Return the (x, y) coordinate for the center point of the cell that contains the specified text.  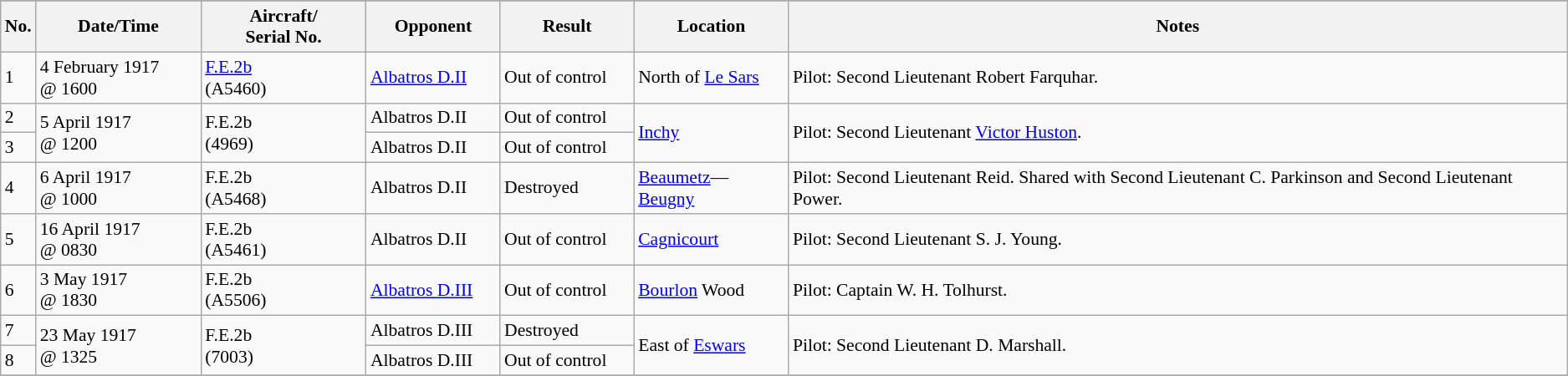
Inchy (711, 132)
1 (18, 77)
Pilot: Captain W. H. Tolhurst. (1177, 291)
Pilot: Second Lieutenant D. Marshall. (1177, 346)
8 (18, 361)
Pilot: Second Lieutenant Robert Farquhar. (1177, 77)
4 February 1917@ 1600 (119, 77)
Pilot: Second Lieutenant Victor Huston. (1177, 132)
6 April 1917@ 1000 (119, 189)
3 May 1917@ 1830 (119, 291)
F.E.2b(A5461) (283, 239)
F.E.2b(A5506) (283, 291)
7 (18, 331)
F.E.2b(4969) (283, 132)
North of Le Sars (711, 77)
6 (18, 291)
2 (18, 118)
Result (567, 27)
Aircraft/Serial No. (283, 27)
F.E.2b(7003) (283, 346)
23 May 1917@ 1325 (119, 346)
Date/Time (119, 27)
F.E.2b(A5468) (283, 189)
Notes (1177, 27)
3 (18, 148)
4 (18, 189)
East of Eswars (711, 346)
16 April 1917@ 0830 (119, 239)
Pilot: Second Lieutenant S. J. Young. (1177, 239)
Pilot: Second Lieutenant Reid. Shared with Second Lieutenant C. Parkinson and Second Lieutenant Power. (1177, 189)
Cagnicourt (711, 239)
Bourlon Wood (711, 291)
No. (18, 27)
5 April 1917@ 1200 (119, 132)
Location (711, 27)
Opponent (433, 27)
F.E.2b(A5460) (283, 77)
5 (18, 239)
Beaumetz—Beugny (711, 189)
